Return (X, Y) of the center of cell containing provided text 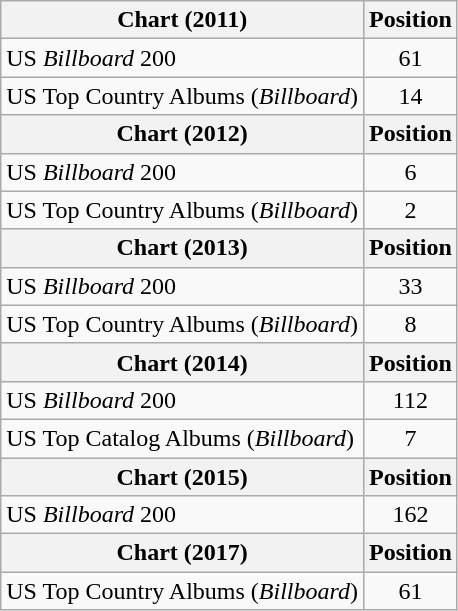
Chart (2015) (182, 477)
8 (411, 324)
Chart (2014) (182, 362)
US Top Catalog Albums (Billboard) (182, 438)
Chart (2012) (182, 134)
Chart (2011) (182, 20)
7 (411, 438)
Chart (2017) (182, 553)
33 (411, 286)
162 (411, 515)
14 (411, 96)
2 (411, 210)
6 (411, 172)
112 (411, 400)
Chart (2013) (182, 248)
